Scan for the cell matching the given text and deliver its [X, Y] coordinate at center. 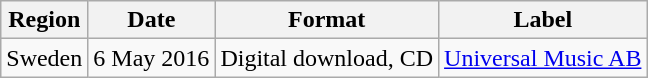
Universal Music AB [543, 58]
Label [543, 20]
6 May 2016 [152, 58]
Sweden [44, 58]
Region [44, 20]
Digital download, CD [327, 58]
Format [327, 20]
Date [152, 20]
